Search for the cell housing the specified text and yield its [X, Y] center coordinate. 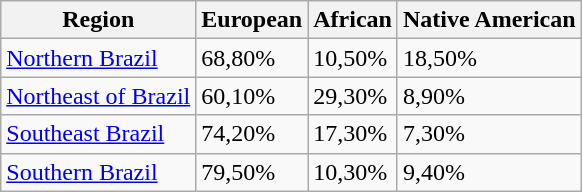
74,20% [252, 134]
Native American [489, 20]
18,50% [489, 58]
Northeast of Brazil [98, 96]
7,30% [489, 134]
68,80% [252, 58]
17,30% [353, 134]
10,50% [353, 58]
Southeast Brazil [98, 134]
African [353, 20]
10,30% [353, 172]
Northern Brazil [98, 58]
60,10% [252, 96]
Southern Brazil [98, 172]
29,30% [353, 96]
8,90% [489, 96]
9,40% [489, 172]
European [252, 20]
79,50% [252, 172]
Region [98, 20]
